Provide the [x, y] coordinate of the cell's center where the given text is located.  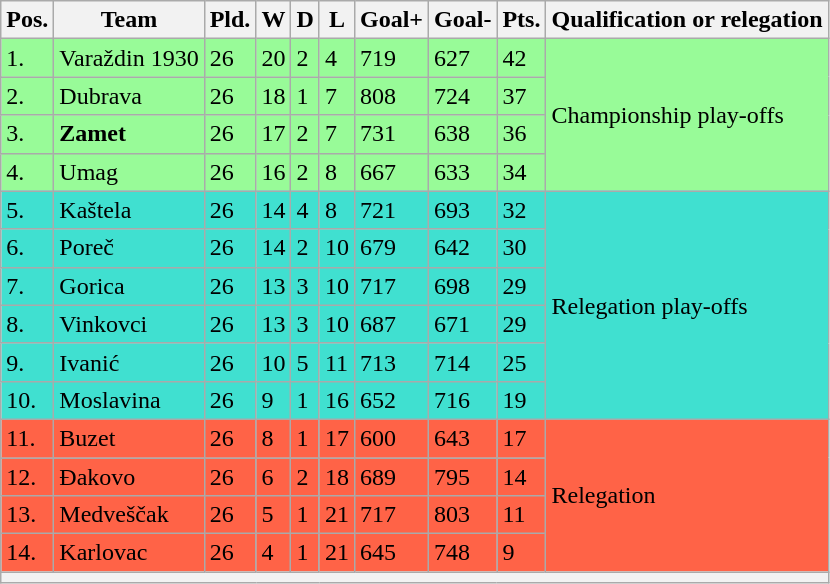
8. [28, 324]
1. [28, 58]
34 [522, 172]
748 [463, 553]
42 [522, 58]
724 [463, 96]
808 [391, 96]
633 [463, 172]
627 [463, 58]
713 [391, 362]
6 [274, 477]
Ivanić [129, 362]
Varaždin 1930 [129, 58]
32 [522, 210]
Team [129, 20]
Đakovo [129, 477]
30 [522, 248]
L [336, 20]
25 [522, 362]
719 [391, 58]
698 [463, 286]
Medveščak [129, 515]
D [305, 20]
795 [463, 477]
4. [28, 172]
9. [28, 362]
Dubrava [129, 96]
687 [391, 324]
721 [391, 210]
Gorica [129, 286]
600 [391, 438]
667 [391, 172]
W [274, 20]
Poreč [129, 248]
36 [522, 134]
14. [28, 553]
Pts. [522, 20]
13. [28, 515]
11. [28, 438]
638 [463, 134]
Pld. [230, 20]
Relegation play-offs [687, 305]
693 [463, 210]
716 [463, 400]
Moslavina [129, 400]
2. [28, 96]
Kaštela [129, 210]
671 [463, 324]
679 [391, 248]
Zamet [129, 134]
645 [391, 553]
Umag [129, 172]
643 [463, 438]
Pos. [28, 20]
7. [28, 286]
731 [391, 134]
Buzet [129, 438]
20 [274, 58]
6. [28, 248]
Vinkovci [129, 324]
12. [28, 477]
Goal- [463, 20]
689 [391, 477]
Goal+ [391, 20]
714 [463, 362]
Qualification or relegation [687, 20]
10. [28, 400]
Relegation [687, 495]
Karlovac [129, 553]
3. [28, 134]
642 [463, 248]
19 [522, 400]
652 [391, 400]
37 [522, 96]
Championship play-offs [687, 115]
803 [463, 515]
5. [28, 210]
